Search for the cell housing the specified text and yield its [x, y] center coordinate. 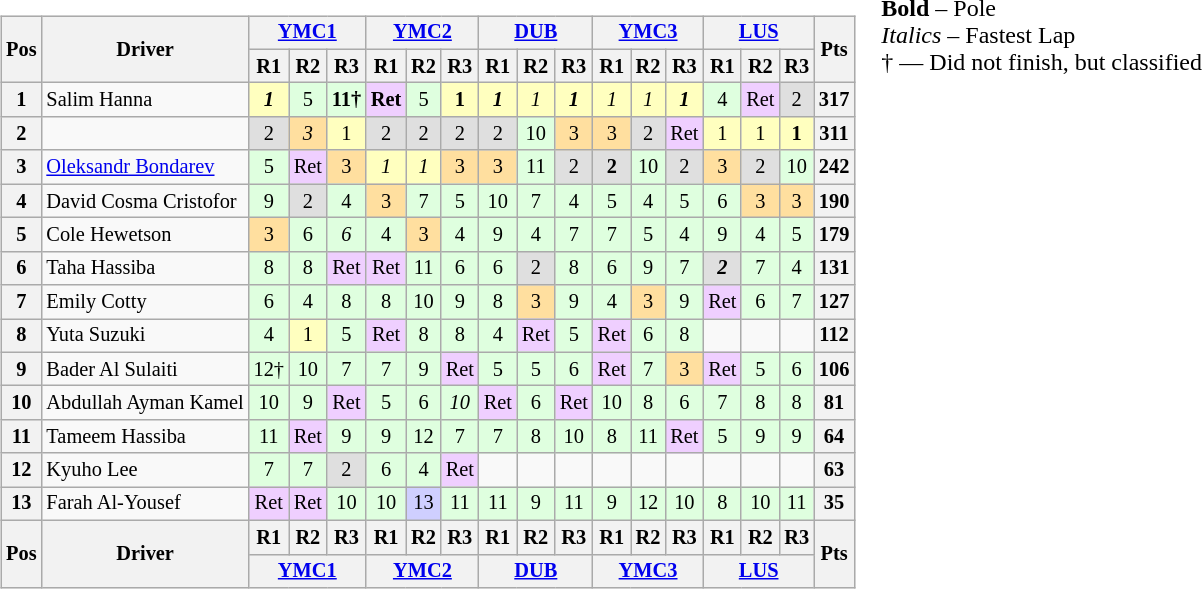
35 [834, 504]
131 [834, 268]
Tameem Hassiba [144, 437]
Yuta Suzuki [144, 336]
63 [834, 470]
190 [834, 201]
81 [834, 403]
Cole Hewetson [144, 235]
Emily Cotty [144, 302]
317 [834, 100]
Kyuho Lee [144, 470]
112 [834, 336]
311 [834, 134]
Abdullah Ayman Kamel [144, 403]
179 [834, 235]
127 [834, 302]
Salim Hanna [144, 100]
Taha Hassiba [144, 268]
64 [834, 437]
106 [834, 369]
242 [834, 167]
David Cosma Cristofor [144, 201]
Bader Al Sulaiti [144, 369]
11† [346, 100]
Oleksandr Bondarev [144, 167]
Farah Al-Yousef [144, 504]
12† [269, 369]
